Detect which cell encompasses the target text, then output its [X, Y] center coordinate. 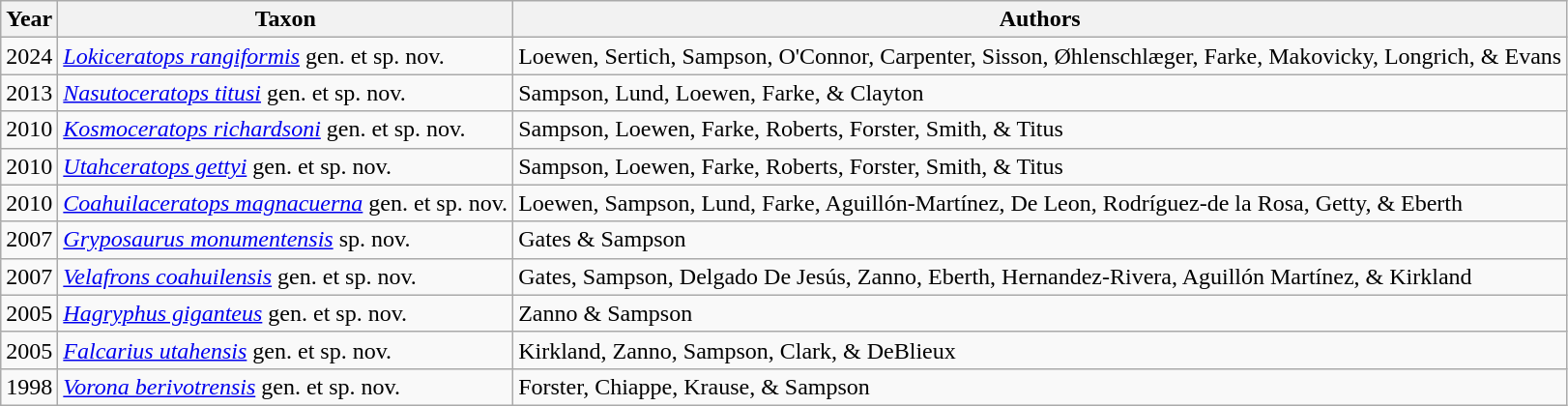
1998 [29, 387]
Nasutoceratops titusi gen. et sp. nov. [286, 93]
Year [29, 19]
Gates, Sampson, Delgado De Jesús, Zanno, Eberth, Hernandez-Rivera, Aguillón Martínez, & Kirkland [1040, 276]
Gryposaurus monumentensis sp. nov. [286, 240]
Hagryphus giganteus gen. et sp. nov. [286, 313]
Authors [1040, 19]
Lokiceratops rangiformis gen. et sp. nov. [286, 56]
Loewen, Sertich, Sampson, O'Connor, Carpenter, Sisson, Øhlenschlæger, Farke, Makovicky, Longrich, & Evans [1040, 56]
Falcarius utahensis gen. et sp. nov. [286, 350]
Velafrons coahuilensis gen. et sp. nov. [286, 276]
2024 [29, 56]
Gates & Sampson [1040, 240]
Sampson, Lund, Loewen, Farke, & Clayton [1040, 93]
Utahceratops gettyi gen. et sp. nov. [286, 166]
Kirkland, Zanno, Sampson, Clark, & DeBlieux [1040, 350]
Vorona berivotrensis gen. et sp. nov. [286, 387]
Zanno & Sampson [1040, 313]
Coahuilaceratops magnacuerna gen. et sp. nov. [286, 203]
Forster, Chiappe, Krause, & Sampson [1040, 387]
Loewen, Sampson, Lund, Farke, Aguillón-Martínez, De Leon, Rodríguez-de la Rosa, Getty, & Eberth [1040, 203]
Taxon [286, 19]
2013 [29, 93]
Kosmoceratops richardsoni gen. et sp. nov. [286, 130]
